Scan for the cell matching the given text and deliver its [X, Y] coordinate at center. 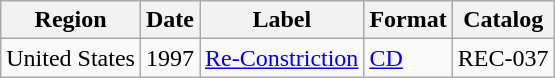
Date [170, 20]
Label [282, 20]
Re-Constriction [282, 58]
Format [408, 20]
CD [408, 58]
United States [71, 58]
Catalog [503, 20]
1997 [170, 58]
REC-037 [503, 58]
Region [71, 20]
